Return the [x, y] coordinate for the center point of the cell that contains the specified text.  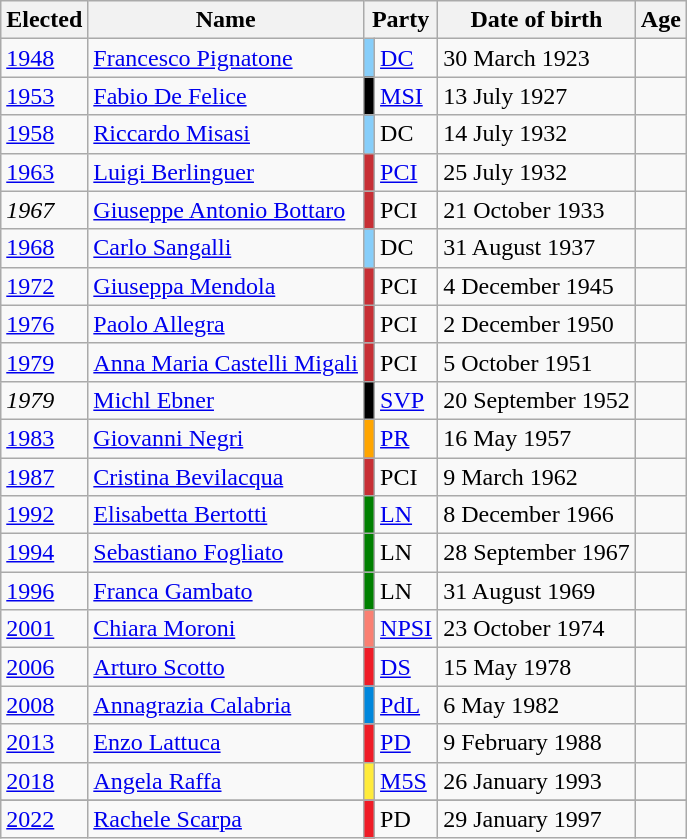
20 September 1952 [537, 400]
Arturo Scotto [226, 667]
Sebastiano Fogliato [226, 553]
Annagrazia Calabria [226, 705]
14 July 1932 [537, 134]
Party [400, 20]
6 May 1982 [537, 705]
DS [406, 667]
Riccardo Misasi [226, 134]
Anna Maria Castelli Migali [226, 362]
Franca Gambato [226, 591]
M5S [406, 781]
28 September 1967 [537, 553]
2006 [44, 667]
Giovanni Negri [226, 438]
15 May 1978 [537, 667]
2018 [44, 781]
Chiara Moroni [226, 629]
MSI [406, 96]
Fabio De Felice [226, 96]
1972 [44, 286]
5 October 1951 [537, 362]
31 August 1969 [537, 591]
9 March 1962 [537, 477]
25 July 1932 [537, 172]
2013 [44, 743]
Name [226, 20]
1968 [44, 248]
SVP [406, 400]
PdL [406, 705]
PR [406, 438]
4 December 1945 [537, 286]
31 August 1937 [537, 248]
2001 [44, 629]
Paolo Allegra [226, 324]
Age [660, 20]
30 March 1923 [537, 58]
1948 [44, 58]
Enzo Lattuca [226, 743]
Michl Ebner [226, 400]
Cristina Bevilacqua [226, 477]
2 December 1950 [537, 324]
Date of birth [537, 20]
29 January 1997 [537, 819]
1996 [44, 591]
8 December 1966 [537, 515]
9 February 1988 [537, 743]
Carlo Sangalli [226, 248]
1958 [44, 134]
1992 [44, 515]
1967 [44, 210]
26 January 1993 [537, 781]
Angela Raffa [226, 781]
23 October 1974 [537, 629]
Elisabetta Bertotti [226, 515]
Elected [44, 20]
16 May 1957 [537, 438]
2008 [44, 705]
Francesco Pignatone [226, 58]
1953 [44, 96]
Luigi Berlinguer [226, 172]
13 July 1927 [537, 96]
Giuseppa Mendola [226, 286]
1983 [44, 438]
NPSI [406, 629]
1976 [44, 324]
Rachele Scarpa [226, 819]
1987 [44, 477]
2022 [44, 819]
1994 [44, 553]
1963 [44, 172]
Giuseppe Antonio Bottaro [226, 210]
21 October 1933 [537, 210]
